Capture the cell that displays the provided text and extract its [X, Y] central coordinate. 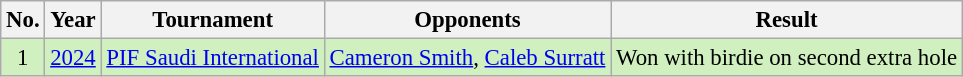
Cameron Smith, Caleb Surratt [467, 58]
No. [23, 20]
Opponents [467, 20]
Won with birdie on second extra hole [787, 58]
2024 [73, 58]
1 [23, 58]
Tournament [212, 20]
PIF Saudi International [212, 58]
Year [73, 20]
Result [787, 20]
